Return the (X, Y) coordinate for the center point of the cell that contains the specified text.  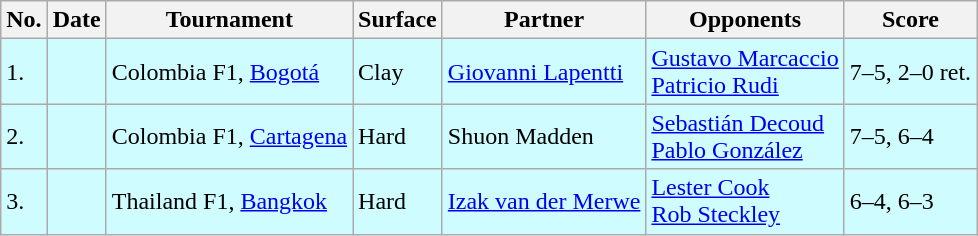
Colombia F1, Cartagena (229, 136)
Surface (398, 20)
Gustavo Marcaccio Patricio Rudi (745, 72)
Shuon Madden (544, 136)
7–5, 6–4 (910, 136)
6–4, 6–3 (910, 202)
Thailand F1, Bangkok (229, 202)
2. (24, 136)
Giovanni Lapentti (544, 72)
3. (24, 202)
Date (76, 20)
Colombia F1, Bogotá (229, 72)
Lester Cook Rob Steckley (745, 202)
Tournament (229, 20)
1. (24, 72)
Score (910, 20)
Izak van der Merwe (544, 202)
Sebastián Decoud Pablo González (745, 136)
Opponents (745, 20)
No. (24, 20)
Partner (544, 20)
Clay (398, 72)
7–5, 2–0 ret. (910, 72)
